Return [x, y] of the center of cell containing provided text 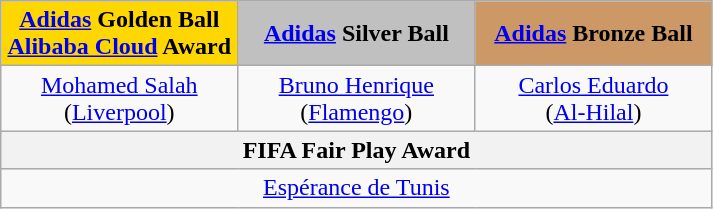
Mohamed Salah(Liverpool) [120, 98]
Carlos Eduardo(Al-Hilal) [594, 98]
Adidas Silver Ball [356, 34]
Espérance de Tunis [356, 188]
FIFA Fair Play Award [356, 150]
Bruno Henrique(Flamengo) [356, 98]
Adidas Bronze Ball [594, 34]
Adidas Golden BallAlibaba Cloud Award [120, 34]
